Search for the cell housing the specified text and yield its (x, y) center coordinate. 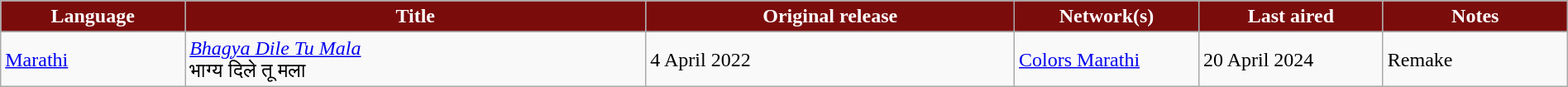
Network(s) (1107, 17)
Original release (830, 17)
Bhagya Dile Tu Mala भाग्य दिले तू मला (415, 60)
Remake (1475, 60)
Title (415, 17)
Last aired (1290, 17)
Language (93, 17)
4 April 2022 (830, 60)
Notes (1475, 17)
Colors Marathi (1107, 60)
Marathi (93, 60)
20 April 2024 (1290, 60)
